Scan for the cell matching the given text and deliver its (x, y) coordinate at center. 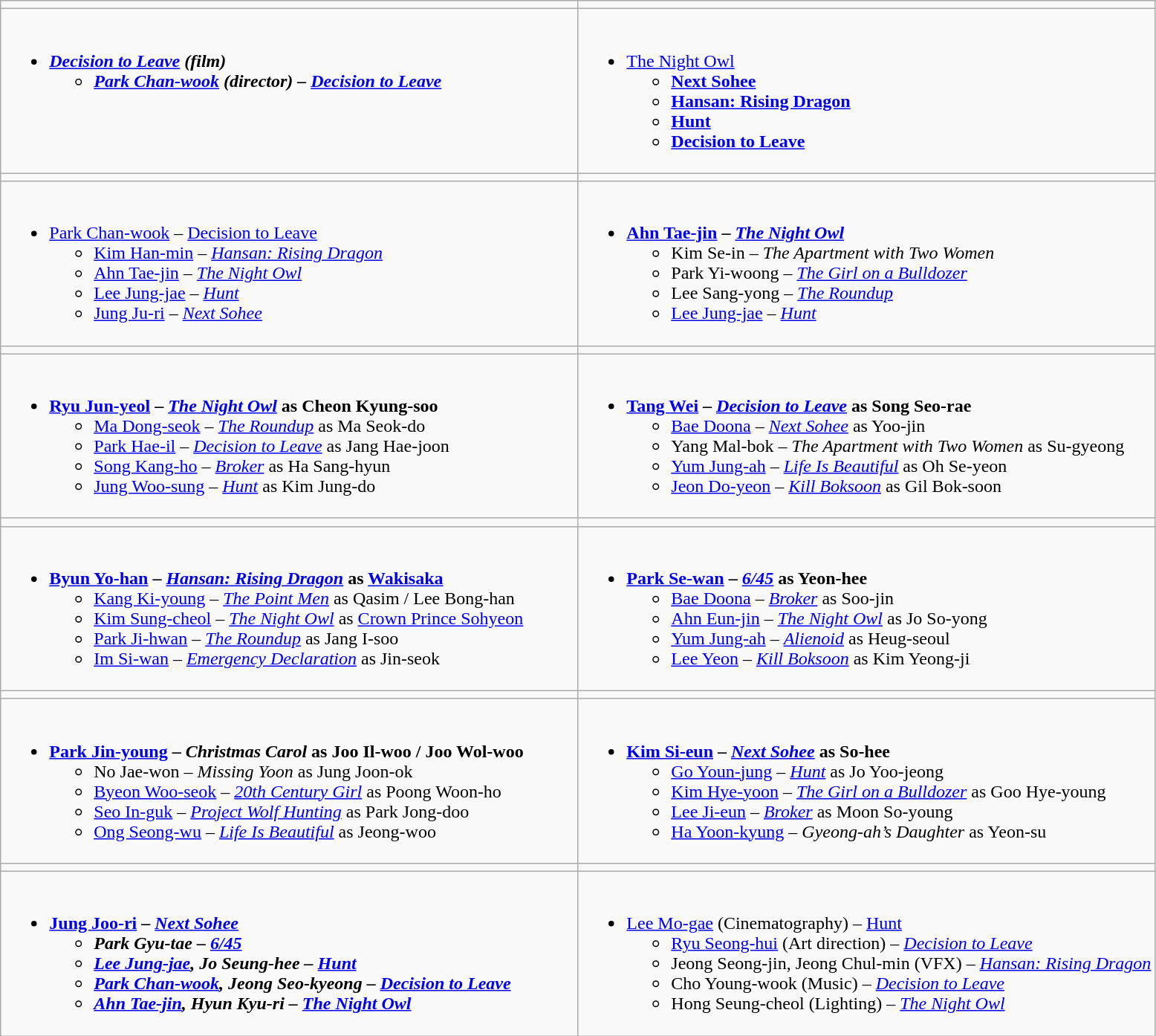
The Night OwlNext SoheeHansan: Rising DragonHuntDecision to Leave (866, 91)
Park Chan-wook – Decision to LeaveKim Han-min – Hansan: Rising DragonAhn Tae-jin – The Night OwlLee Jung-jae – HuntJung Ju-ri – Next Sohee (290, 263)
Decision to Leave (film)Park Chan-wook (director) – Decision to Leave (290, 91)
